Identify which cell holds the provided text, then report its [x, y] central coordinate. 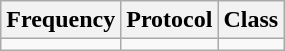
Frequency [61, 20]
Protocol [170, 20]
Class [251, 20]
